Determine the [X, Y] coordinate at the center of the cell enclosing the given text.  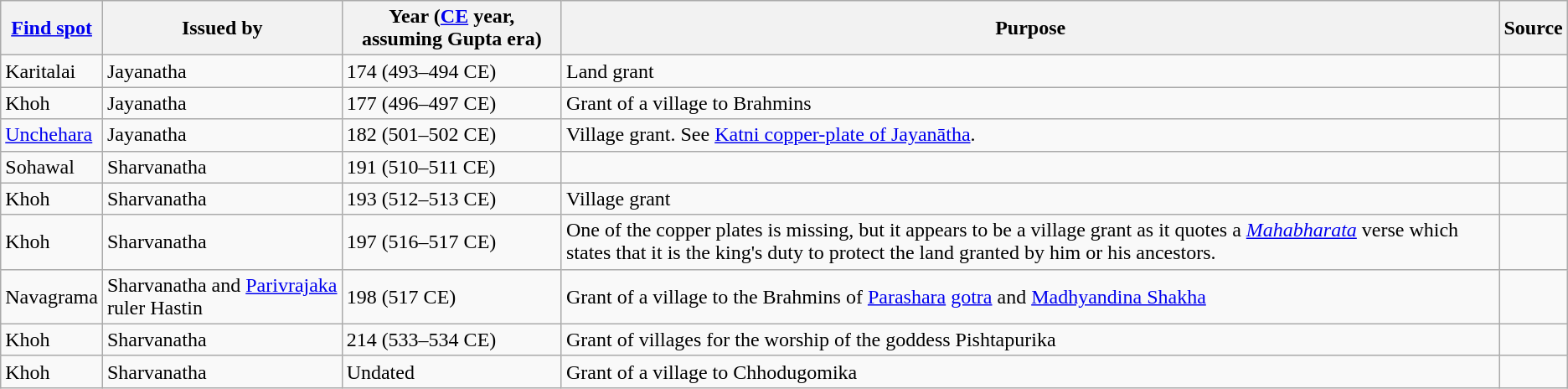
Year (CE year, assuming Gupta era) [451, 29]
Grant of villages for the worship of the goddess Pishtapurika [1030, 340]
Village grant. See Katni copper-plate of Jayanātha. [1030, 135]
Grant of a village to the Brahmins of Parashara gotra and Madhyandina Shakha [1030, 297]
Source [1533, 29]
Karitalai [52, 71]
Grant of a village to Chhodugomika [1030, 371]
Village grant [1030, 199]
Issued by [222, 29]
Undated [451, 371]
Grant of a village to Brahmins [1030, 103]
Land grant [1030, 71]
Sohawal [52, 167]
Navagrama [52, 297]
191 (510–511 CE) [451, 167]
197 (516–517 CE) [451, 241]
198 (517 CE) [451, 297]
214 (533–534 CE) [451, 340]
Unchehara [52, 135]
Sharvanatha and Parivrajaka ruler Hastin [222, 297]
177 (496–497 CE) [451, 103]
174 (493–494 CE) [451, 71]
193 (512–513 CE) [451, 199]
Find spot [52, 29]
182 (501–502 CE) [451, 135]
Purpose [1030, 29]
